For the text-containing cell, return its midpoint in (x, y) coordinate format. 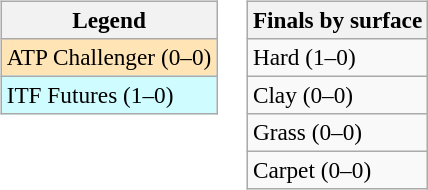
Hard (1–0) (337, 57)
ITF Futures (1–0) (108, 95)
Carpet (0–0) (337, 171)
Clay (0–0) (337, 95)
ATP Challenger (0–0) (108, 57)
Finals by surface (337, 20)
Grass (0–0) (337, 133)
Legend (108, 20)
